Locate the cell with the specified text and output its [x, y] center coordinate. 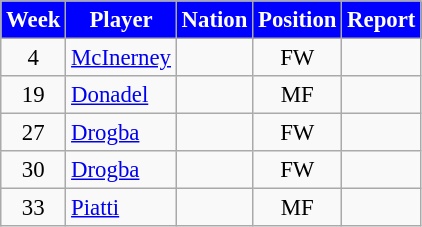
Player [122, 20]
McInerney [122, 58]
Position [298, 20]
Report [382, 20]
Piatti [122, 208]
Week [34, 20]
19 [34, 95]
Nation [214, 20]
4 [34, 58]
33 [34, 208]
27 [34, 133]
30 [34, 170]
Donadel [122, 95]
